Scan for the cell matching the given text and deliver its [x, y] coordinate at center. 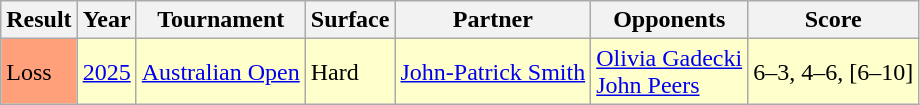
Opponents [670, 20]
Australian Open [220, 72]
Surface [350, 20]
Partner [493, 20]
Tournament [220, 20]
6–3, 4–6, [6–10] [834, 72]
Result [39, 20]
Score [834, 20]
Year [106, 20]
Hard [350, 72]
2025 [106, 72]
Loss [39, 72]
John-Patrick Smith [493, 72]
Olivia Gadecki John Peers [670, 72]
